Scan for the cell matching the given text and deliver its (X, Y) coordinate at center. 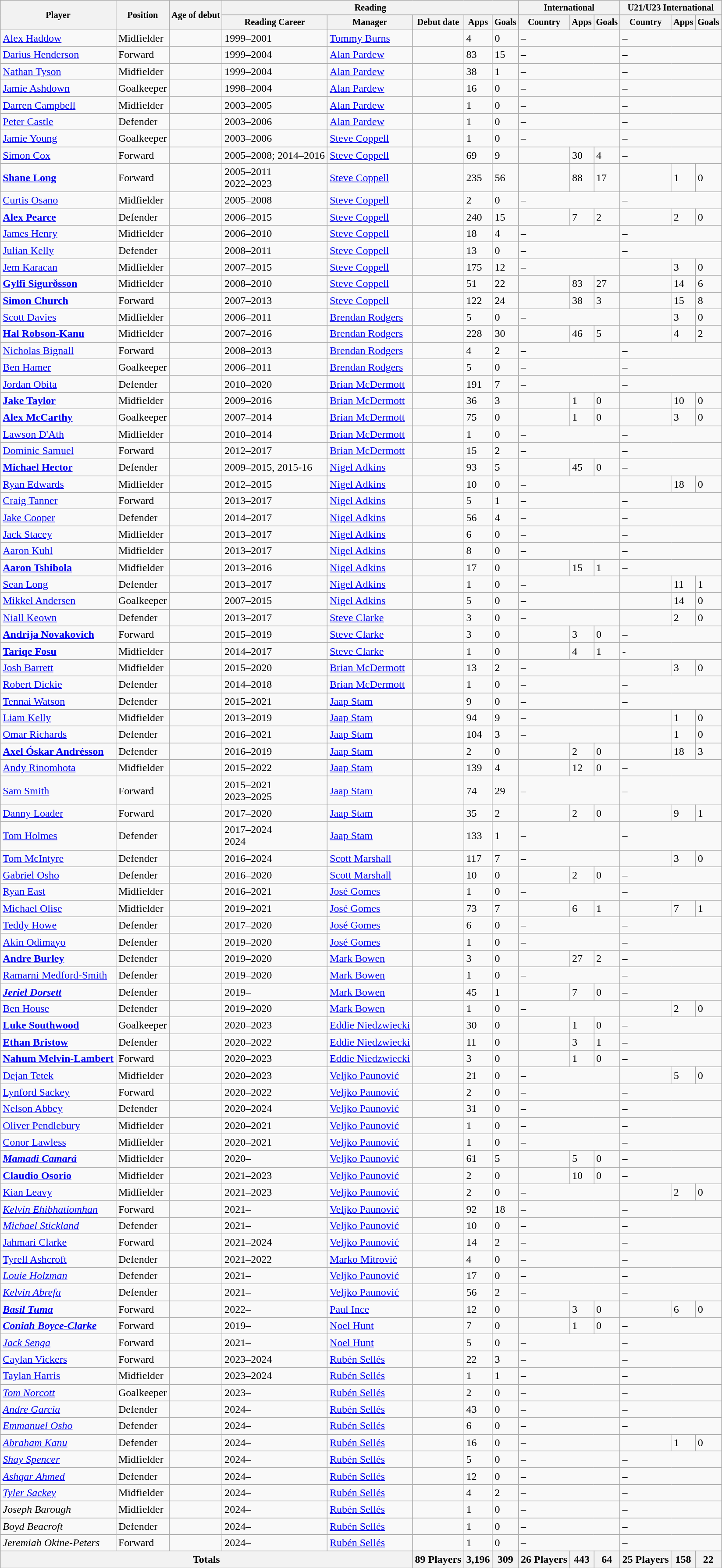
21 (478, 1075)
Dominic Samuel (58, 451)
Marko Mitrović (370, 1259)
Jeremiah Okine-Peters (58, 1543)
158 (683, 1560)
2023– (275, 1393)
61 (478, 1159)
2021–2022 (275, 1259)
24 (505, 300)
Simon Cox (58, 155)
Jake Taylor (58, 400)
Michael Olise (58, 908)
Nahum Melvin-Lambert (58, 1059)
64 (607, 1560)
Darren Campbell (58, 105)
2008–2013 (275, 350)
International (569, 8)
93 (478, 468)
2012–2017 (275, 451)
Michael Stickland (58, 1225)
Position (142, 15)
191 (478, 384)
Andy Rinomhota (58, 768)
46 (582, 334)
26 Players (544, 1560)
228 (478, 334)
2013–2016 (275, 568)
2009–2015, 2015-16 (275, 468)
Jack Senga (58, 1343)
Michael Hector (58, 468)
- (671, 651)
Manager (370, 22)
2006–2015 (275, 217)
309 (505, 1560)
51 (478, 284)
Tom McIntyre (58, 858)
Luke Southwood (58, 1025)
Louie Holzman (58, 1276)
2005–2008 (275, 200)
94 (478, 718)
Caylan Vickers (58, 1359)
2016–2019 (275, 751)
Omar Richards (58, 735)
Reading Career (275, 22)
Craig Tanner (58, 501)
240 (478, 217)
43 (478, 1409)
89 Players (438, 1560)
Nelson Abbey (58, 1109)
Nathan Tyson (58, 71)
1999–2001 (275, 38)
2008–2010 (275, 284)
Kelvin Ehibhatiomhan (58, 1209)
3,196 (478, 1560)
Taylan Harris (58, 1376)
2005–2011 2022–2023 (275, 178)
Abraham Kanu (58, 1443)
Lynford Sackey (58, 1092)
Emmanuel Osho (58, 1426)
Jahmari Clarke (58, 1242)
U21/U23 International (671, 8)
Jem Karacan (58, 267)
Danny Loader (58, 813)
Tennai Watson (58, 701)
Ben House (58, 1009)
75 (478, 417)
Nicholas Bignall (58, 350)
Oliver Pendlebury (58, 1125)
2003–2005 (275, 105)
Gabriel Osho (58, 875)
2015–2021 (275, 701)
2007–2016 (275, 334)
2010–2020 (275, 384)
Totals (206, 1560)
Ryan Edwards (58, 484)
Tyler Sackey (58, 1493)
Akin Odimayo (58, 942)
Reading (370, 8)
Dejan Tetek (58, 1075)
2012–2015 (275, 484)
2020–2024 (275, 1109)
Gylfi Sigurðsson (58, 284)
Shay Spencer (58, 1459)
Lawson D'Ath (58, 434)
31 (478, 1109)
Peter Castle (58, 121)
Tom Norcott (58, 1393)
Sean Long (58, 584)
Ethan Bristow (58, 1042)
Darius Henderson (58, 55)
Aaron Kuhl (58, 551)
Aaron Tshibola (58, 568)
2010–2014 (275, 434)
2022– (275, 1309)
Mikkel Andersen (58, 601)
73 (478, 908)
Curtis Osano (58, 200)
88 (582, 178)
Ramarni Medford-Smith (58, 975)
Andre Burley (58, 958)
Conor Lawless (58, 1142)
2017–2024 2024 (275, 836)
2021–2024 (275, 1242)
69 (478, 155)
117 (478, 858)
25 Players (645, 1560)
235 (478, 178)
133 (478, 836)
Claudio Osorio (58, 1175)
Tyrell Ashcroft (58, 1259)
2015–2019 (275, 634)
139 (478, 768)
122 (478, 300)
175 (478, 267)
Tariqe Fosu (58, 651)
Paul Ince (370, 1309)
74 (478, 790)
92 (478, 1209)
Alex McCarthy (58, 417)
443 (582, 1560)
2007–2013 (275, 300)
Julian Kelly (58, 250)
Tommy Burns (370, 38)
Scott Davies (58, 317)
Shane Long (58, 178)
2006–2010 (275, 234)
Jack Stacey (58, 534)
James Henry (58, 234)
Jeriel Dorsett (58, 992)
Niall Keown (58, 618)
Jamie Ashdown (58, 88)
Teddy Howe (58, 925)
Jake Cooper (58, 518)
Josh Barrett (58, 668)
Jamie Young (58, 138)
Alex Pearce (58, 217)
2013–2019 (275, 718)
Liam Kelly (58, 718)
2015–2020 (275, 668)
Robert Dickie (58, 684)
2015–2022 (275, 768)
Ashqar Ahmed (58, 1476)
Basil Tuma (58, 1309)
Axel Óskar Andrésson (58, 751)
Boyd Beacroft (58, 1526)
Age of debut (196, 15)
2019–2021 (275, 908)
Tom Holmes (58, 836)
Debut date (438, 22)
2016–2024 (275, 858)
104 (478, 735)
Andre Garcia (58, 1409)
35 (478, 813)
2014–2018 (275, 684)
2007–2014 (275, 417)
29 (505, 790)
Jordan Obita (58, 384)
2016–2020 (275, 875)
36 (478, 400)
Mamadi Camará (58, 1159)
Player (58, 15)
Kelvin Abrefa (58, 1293)
Joseph Barough (58, 1509)
Coniah Boyce-Clarke (58, 1326)
2009–2016 (275, 400)
Kian Leavy (58, 1192)
Simon Church (58, 300)
Hal Robson-Kanu (58, 334)
1998–2004 (275, 88)
2005–2008; 2014–2016 (275, 155)
Andrija Novakovich (58, 634)
Alex Haddow (58, 38)
Ben Hamer (58, 367)
Ryan East (58, 892)
2020– (275, 1159)
Sam Smith (58, 790)
2015–2021 2023–2025 (275, 790)
2008–2011 (275, 250)
